Search for the cell housing the specified text and yield its [X, Y] center coordinate. 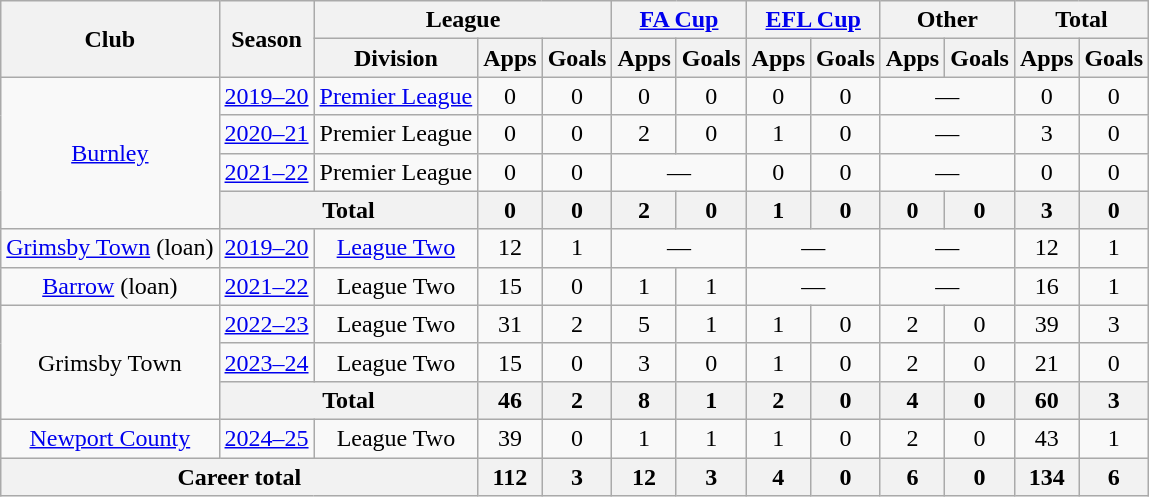
Club [110, 39]
Division [396, 58]
5 [644, 324]
Career total [240, 477]
Newport County [110, 438]
Season [266, 39]
Grimsby Town [110, 362]
2022–23 [266, 324]
FA Cup [679, 20]
43 [1046, 438]
2024–25 [266, 438]
134 [1046, 477]
2020–21 [266, 134]
Barrow (loan) [110, 286]
31 [510, 324]
60 [1046, 400]
Grimsby Town (loan) [110, 248]
21 [1046, 362]
Burnley [110, 153]
League [463, 20]
46 [510, 400]
16 [1046, 286]
2023–24 [266, 362]
Other [947, 20]
112 [510, 477]
8 [644, 400]
EFL Cup [813, 20]
